Output the [x, y] coordinate of the center of the cell containing the given text.  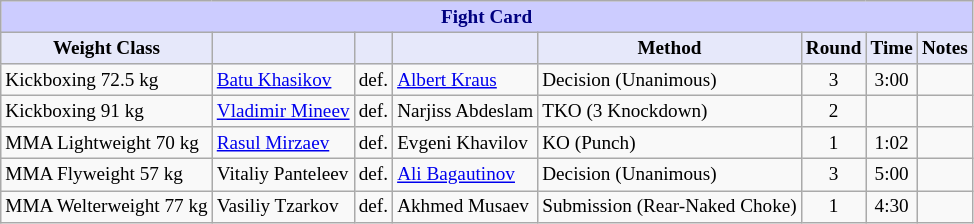
Notes [944, 48]
KO (Punch) [670, 143]
MMA Lightweight 70 kg [106, 143]
Vladimir Mineev [283, 111]
Kickboxing 72.5 kg [106, 80]
4:30 [892, 206]
Ali Bagautinov [466, 175]
Evgeni Khavilov [466, 143]
Submission (Rear-Naked Choke) [670, 206]
Albert Kraus [466, 80]
Weight Class [106, 48]
1:02 [892, 143]
MMA Welterweight 77 kg [106, 206]
Batu Khasikov [283, 80]
Akhmed Musaev [466, 206]
Round [834, 48]
Time [892, 48]
TKO (3 Knockdown) [670, 111]
Vasiliy Tzarkov [283, 206]
Fight Card [487, 17]
MMA Flyweight 57 kg [106, 175]
2 [834, 111]
Rasul Mirzaev [283, 143]
Narjiss Abdeslam [466, 111]
3:00 [892, 80]
5:00 [892, 175]
Vitaliy Panteleev [283, 175]
Kickboxing 91 kg [106, 111]
Method [670, 48]
